Determine the [x, y] coordinate at the center of the cell enclosing the given text.  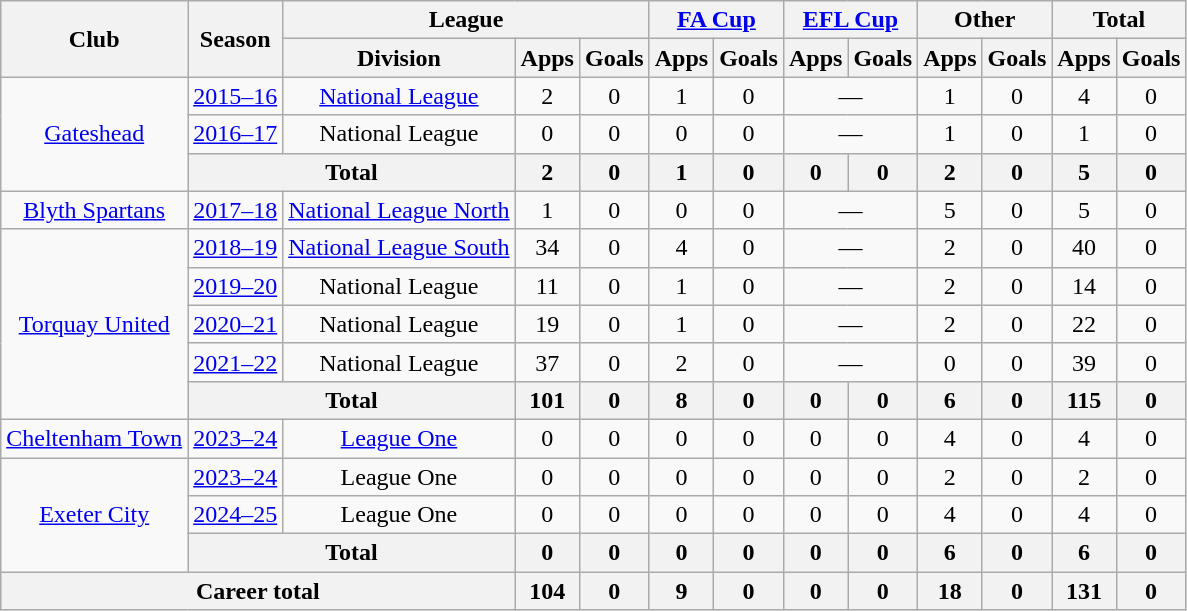
National League North [399, 210]
2016–17 [236, 134]
131 [1084, 591]
FA Cup [716, 20]
Cheltenham Town [94, 438]
8 [681, 400]
League [466, 20]
19 [547, 324]
14 [1084, 286]
Other [985, 20]
11 [547, 286]
Division [399, 58]
9 [681, 591]
115 [1084, 400]
39 [1084, 362]
101 [547, 400]
22 [1084, 324]
Season [236, 39]
2018–19 [236, 248]
40 [1084, 248]
Club [94, 39]
National League South [399, 248]
Career total [258, 591]
34 [547, 248]
2020–21 [236, 324]
104 [547, 591]
18 [950, 591]
2021–22 [236, 362]
2017–18 [236, 210]
Exeter City [94, 515]
Torquay United [94, 324]
2015–16 [236, 96]
Blyth Spartans [94, 210]
37 [547, 362]
EFL Cup [850, 20]
2019–20 [236, 286]
Gateshead [94, 134]
2024–25 [236, 515]
